Detect which cell encompasses the target text, then output its [x, y] center coordinate. 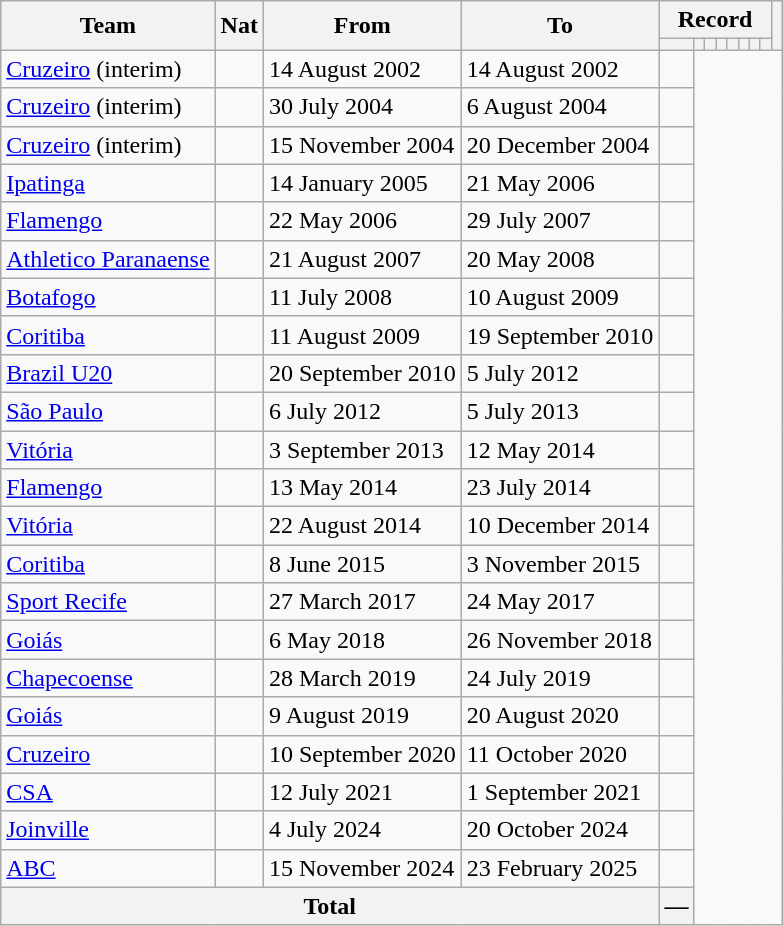
To [560, 26]
Athletico Paranaense [108, 259]
24 May 2017 [560, 602]
Sport Recife [108, 602]
5 July 2012 [560, 373]
22 August 2014 [362, 526]
3 November 2015 [560, 564]
11 October 2020 [560, 754]
15 November 2024 [362, 868]
Record [715, 20]
10 September 2020 [362, 754]
CSA [108, 792]
13 May 2014 [362, 488]
Botafogo [108, 297]
14 January 2005 [362, 183]
6 August 2004 [560, 107]
12 May 2014 [560, 449]
6 May 2018 [362, 640]
— [676, 906]
11 July 2008 [362, 297]
12 July 2021 [362, 792]
23 July 2014 [560, 488]
26 November 2018 [560, 640]
23 February 2025 [560, 868]
21 May 2006 [560, 183]
Chapecoense [108, 678]
11 August 2009 [362, 335]
19 September 2010 [560, 335]
3 September 2013 [362, 449]
4 July 2024 [362, 830]
20 September 2010 [362, 373]
ABC [108, 868]
20 May 2008 [560, 259]
Ipatinga [108, 183]
22 May 2006 [362, 221]
Joinville [108, 830]
Brazil U20 [108, 373]
Team [108, 26]
From [362, 26]
28 March 2019 [362, 678]
27 March 2017 [362, 602]
10 December 2014 [560, 526]
Nat [239, 26]
1 September 2021 [560, 792]
30 July 2004 [362, 107]
20 December 2004 [560, 145]
São Paulo [108, 411]
6 July 2012 [362, 411]
20 August 2020 [560, 716]
15 November 2004 [362, 145]
9 August 2019 [362, 716]
Total [330, 906]
10 August 2009 [560, 297]
20 October 2024 [560, 830]
24 July 2019 [560, 678]
29 July 2007 [560, 221]
21 August 2007 [362, 259]
Cruzeiro [108, 754]
5 July 2013 [560, 411]
8 June 2015 [362, 564]
